Identify which cell holds the provided text, then report its [X, Y] central coordinate. 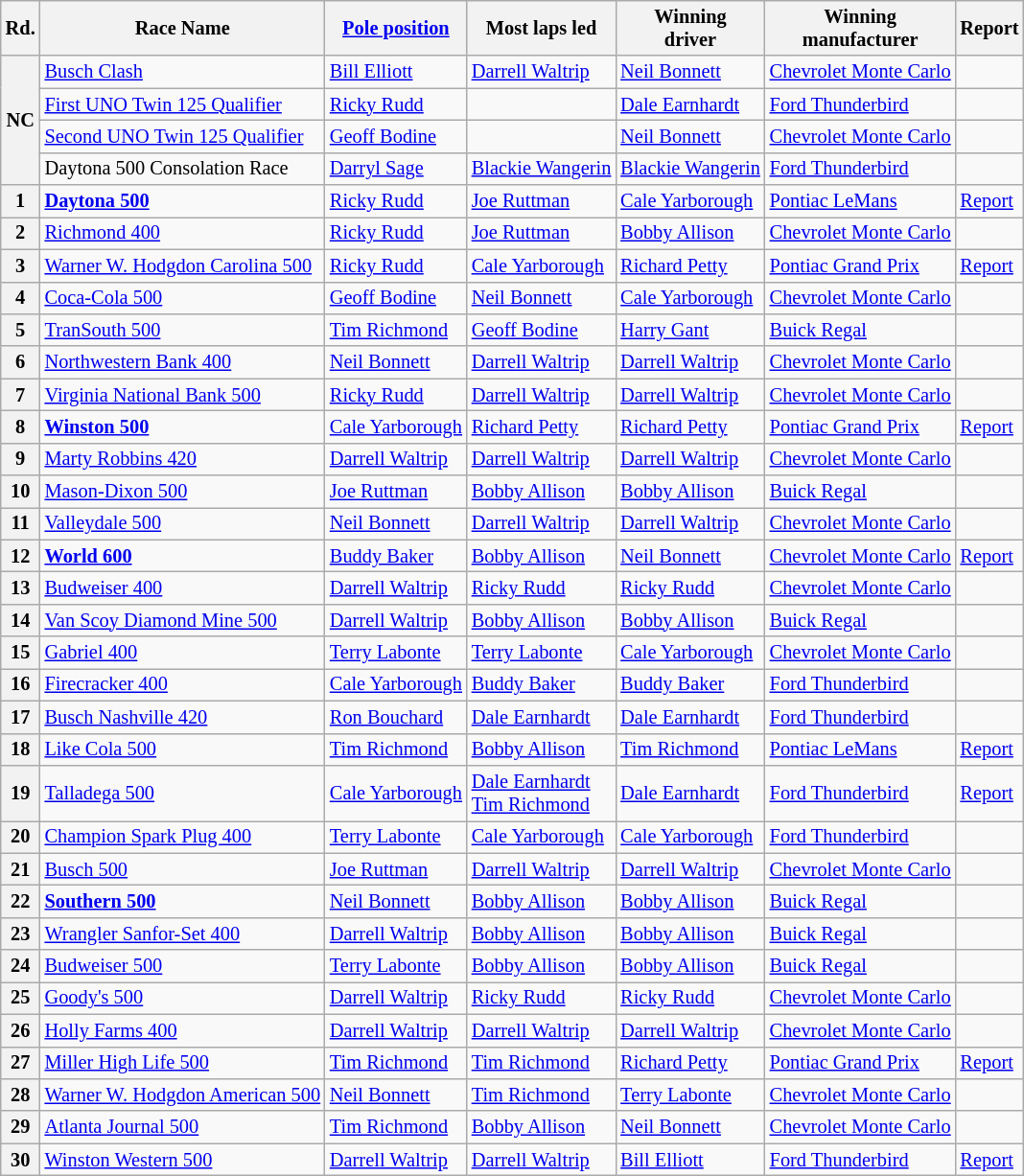
Holly Farms 400 [182, 1030]
10 [21, 492]
8 [21, 427]
19 [21, 793]
Pole position [396, 28]
Valleydale 500 [182, 523]
18 [21, 749]
NC [21, 121]
Goody's 500 [182, 998]
22 [21, 901]
30 [21, 1160]
27 [21, 1063]
14 [21, 620]
Firecracker 400 [182, 684]
Southern 500 [182, 901]
26 [21, 1030]
Most laps led [541, 28]
20 [21, 837]
Van Scoy Diamond Mine 500 [182, 620]
Winningdriver [690, 28]
First UNO Twin 125 Qualifier [182, 104]
Marty Robbins 420 [182, 459]
9 [21, 459]
Richmond 400 [182, 233]
Talladega 500 [182, 793]
3 [21, 265]
28 [21, 1095]
Dale EarnhardtTim Richmond [541, 793]
Budweiser 400 [182, 588]
15 [21, 653]
Winston 500 [182, 427]
Ron Bouchard [396, 717]
World 600 [182, 556]
17 [21, 717]
Mason-Dixon 500 [182, 492]
TranSouth 500 [182, 330]
Atlanta Journal 500 [182, 1127]
12 [21, 556]
Northwestern Bank 400 [182, 362]
24 [21, 966]
16 [21, 684]
Like Cola 500 [182, 749]
29 [21, 1127]
Busch Nashville 420 [182, 717]
7 [21, 395]
1 [21, 201]
4 [21, 298]
Rd. [21, 28]
Daytona 500 Consolation Race [182, 169]
Miller High Life 500 [182, 1063]
Champion Spark Plug 400 [182, 837]
11 [21, 523]
23 [21, 934]
21 [21, 869]
6 [21, 362]
Warner W. Hodgdon American 500 [182, 1095]
Winningmanufacturer [861, 28]
13 [21, 588]
Race Name [182, 28]
2 [21, 233]
Budweiser 500 [182, 966]
25 [21, 998]
Darryl Sage [396, 169]
Wrangler Sanfor-Set 400 [182, 934]
Busch 500 [182, 869]
Virginia National Bank 500 [182, 395]
5 [21, 330]
Daytona 500 [182, 201]
Coca-Cola 500 [182, 298]
Harry Gant [690, 330]
Warner W. Hodgdon Carolina 500 [182, 265]
Gabriel 400 [182, 653]
Second UNO Twin 125 Qualifier [182, 136]
Busch Clash [182, 72]
Winston Western 500 [182, 1160]
